Output the (X, Y) coordinate of the center of the cell containing the given text.  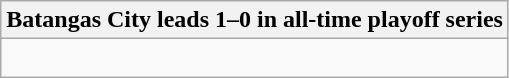
Batangas City leads 1–0 in all-time playoff series (255, 20)
